Capture the cell that displays the provided text and extract its [x, y] central coordinate. 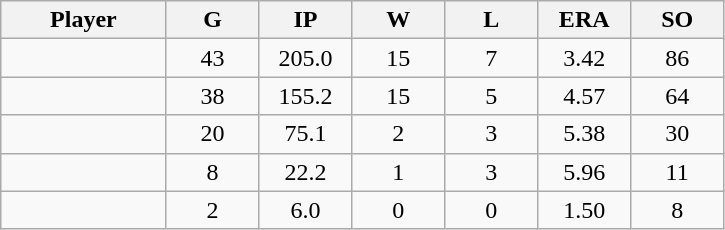
ERA [584, 20]
1 [398, 172]
20 [212, 134]
64 [678, 96]
5 [492, 96]
75.1 [306, 134]
SO [678, 20]
43 [212, 58]
205.0 [306, 58]
7 [492, 58]
11 [678, 172]
22.2 [306, 172]
30 [678, 134]
Player [84, 20]
1.50 [584, 210]
IP [306, 20]
L [492, 20]
86 [678, 58]
4.57 [584, 96]
5.38 [584, 134]
6.0 [306, 210]
3.42 [584, 58]
38 [212, 96]
155.2 [306, 96]
W [398, 20]
G [212, 20]
5.96 [584, 172]
